Return (X, Y) of the center of cell containing provided text 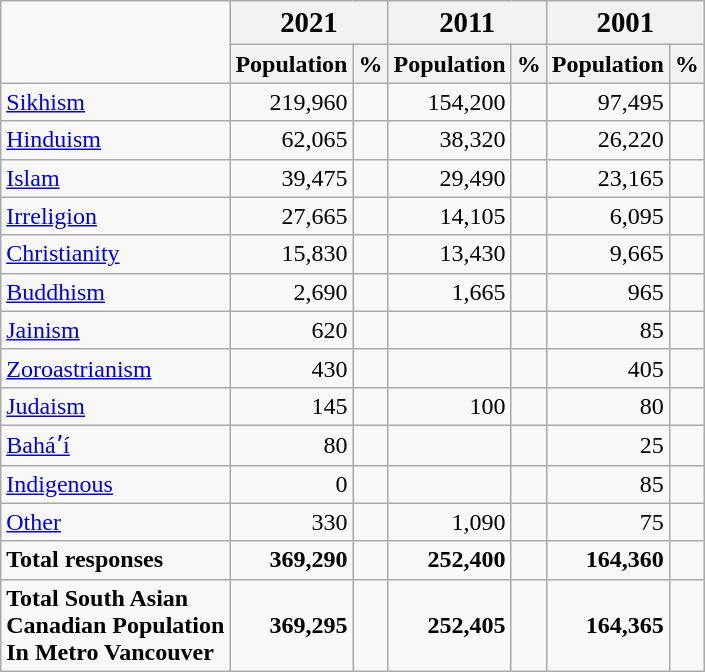
154,200 (450, 102)
Buddhism (116, 292)
6,095 (608, 216)
Total responses (116, 560)
Jainism (116, 330)
38,320 (450, 140)
13,430 (450, 254)
26,220 (608, 140)
0 (292, 484)
252,405 (450, 625)
369,295 (292, 625)
97,495 (608, 102)
Hinduism (116, 140)
145 (292, 406)
330 (292, 522)
Baháʼí (116, 445)
2021 (309, 23)
405 (608, 368)
252,400 (450, 560)
1,090 (450, 522)
2011 (467, 23)
29,490 (450, 178)
Irreligion (116, 216)
Total South AsianCanadian PopulationIn Metro Vancouver (116, 625)
1,665 (450, 292)
62,065 (292, 140)
100 (450, 406)
39,475 (292, 178)
Christianity (116, 254)
Zoroastrianism (116, 368)
164,365 (608, 625)
Islam (116, 178)
9,665 (608, 254)
430 (292, 368)
75 (608, 522)
15,830 (292, 254)
Indigenous (116, 484)
219,960 (292, 102)
23,165 (608, 178)
Sikhism (116, 102)
620 (292, 330)
164,360 (608, 560)
14,105 (450, 216)
369,290 (292, 560)
27,665 (292, 216)
2001 (625, 23)
965 (608, 292)
Other (116, 522)
25 (608, 445)
2,690 (292, 292)
Judaism (116, 406)
